Extract the [X, Y] coordinate from the center of the cell holding the provided text.  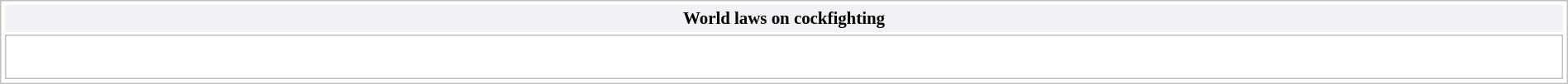
World laws on cockfighting [784, 18]
